Output the [x, y] coordinate of the center of the cell containing the given text.  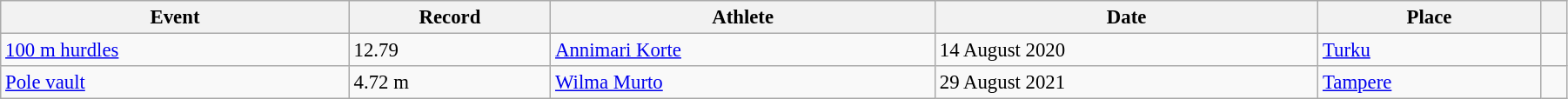
Turku [1430, 50]
Pole vault [176, 82]
12.79 [449, 50]
Place [1430, 17]
100 m hurdles [176, 50]
Tampere [1430, 82]
Wilma Murto [743, 82]
29 August 2021 [1127, 82]
4.72 m [449, 82]
Record [449, 17]
Athlete [743, 17]
14 August 2020 [1127, 50]
Date [1127, 17]
Event [176, 17]
Annimari Korte [743, 50]
